Search for the cell housing the specified text and yield its (x, y) center coordinate. 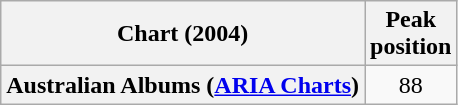
Chart (2004) (183, 34)
Australian Albums (ARIA Charts) (183, 85)
88 (411, 85)
Peakposition (411, 34)
